Locate the cell with the specified text and output its (X, Y) center coordinate. 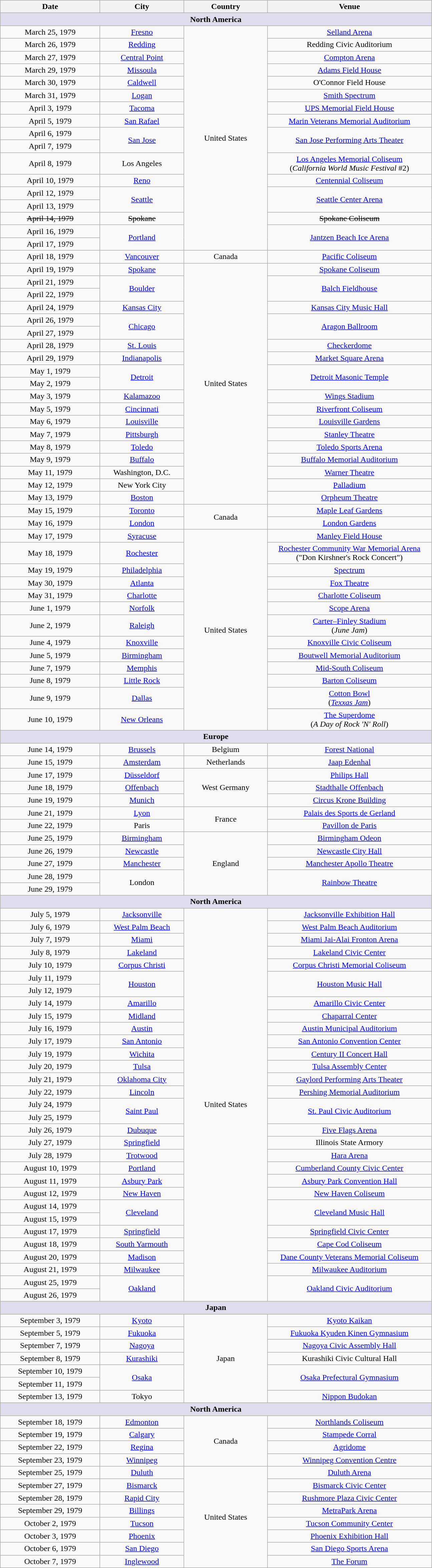
Tokyo (142, 1396)
May 17, 1979 (50, 536)
Rapid City (142, 1498)
Redding Civic Auditorium (350, 45)
Kyoto Kaikan (350, 1320)
Duluth Arena (350, 1473)
Centennial Coliseum (350, 181)
Jacksonville Exhibition Hall (350, 914)
April 17, 1979 (50, 244)
April 19, 1979 (50, 269)
July 14, 1979 (50, 1003)
August 18, 1979 (50, 1244)
Oakland (142, 1289)
April 24, 1979 (50, 307)
April 10, 1979 (50, 181)
Washington, D.C. (142, 472)
Madison (142, 1257)
Central Point (142, 57)
Compton Arena (350, 57)
Amarillo Civic Center (350, 1003)
Nippon Budokan (350, 1396)
April 6, 1979 (50, 133)
Osaka Prefectural Gymnasium (350, 1377)
Tulsa (142, 1067)
August 12, 1979 (50, 1193)
Buffalo Memorial Auditorium (350, 460)
June 9, 1979 (50, 698)
May 30, 1979 (50, 583)
Milwaukee (142, 1270)
May 5, 1979 (50, 409)
June 19, 1979 (50, 800)
Stanley Theatre (350, 434)
San Antonio Convention Center (350, 1041)
Europe (216, 737)
September 29, 1979 (50, 1511)
Palais des Sports de Gerland (350, 813)
June 14, 1979 (50, 749)
Pershing Memorial Auditorium (350, 1092)
Agridome (350, 1447)
Smith Spectrum (350, 95)
Billings (142, 1511)
June 26, 1979 (50, 851)
England (226, 864)
Charlotte Coliseum (350, 596)
Oakland Civic Auditorium (350, 1289)
May 6, 1979 (50, 422)
Five Flags Arena (350, 1130)
Century II Concert Hall (350, 1054)
St. Louis (142, 345)
Rainbow Theatre (350, 883)
March 26, 1979 (50, 45)
May 18, 1979 (50, 553)
West Germany (226, 787)
May 1, 1979 (50, 371)
Midland (142, 1016)
Rochester Community War Memorial Arena("Don Kirshner's Rock Concert") (350, 553)
Louisville Gardens (350, 422)
San Diego Sports Arena (350, 1549)
Caldwell (142, 83)
August 10, 1979 (50, 1168)
April 13, 1979 (50, 206)
Boulder (142, 288)
Los Angeles Memorial Coliseum(California World Music Festival #2) (350, 163)
May 16, 1979 (50, 523)
Trotwood (142, 1155)
September 8, 1979 (50, 1358)
Country (226, 7)
Checkerdome (350, 345)
Amarillo (142, 1003)
July 10, 1979 (50, 965)
Dallas (142, 698)
South Yarmouth (142, 1244)
Selland Arena (350, 32)
Phoenix (142, 1536)
Amsterdam (142, 762)
Warner Theatre (350, 472)
September 27, 1979 (50, 1485)
August 15, 1979 (50, 1219)
April 14, 1979 (50, 219)
June 17, 1979 (50, 775)
Cincinnati (142, 409)
Dubuque (142, 1130)
Houston Music Hall (350, 984)
Lakeland Civic Center (350, 952)
Toledo Sports Arena (350, 447)
May 7, 1979 (50, 434)
Regina (142, 1447)
Orpheum Theatre (350, 498)
New York City (142, 485)
Toledo (142, 447)
Tucson Community Center (350, 1523)
Jantzen Beach Ice Arena (350, 238)
June 8, 1979 (50, 681)
Barton Coliseum (350, 681)
New Orleans (142, 719)
Bismarck Civic Center (350, 1485)
Little Rock (142, 681)
September 10, 1979 (50, 1371)
Jacksonville (142, 914)
Venue (350, 7)
September 22, 1979 (50, 1447)
June 21, 1979 (50, 813)
Maple Leaf Gardens (350, 510)
Cleveland Music Hall (350, 1212)
Syracuse (142, 536)
August 20, 1979 (50, 1257)
Stadthalle Offenbach (350, 787)
Seattle (142, 200)
MetraPark Arena (350, 1511)
Netherlands (226, 762)
July 16, 1979 (50, 1029)
July 15, 1979 (50, 1016)
Los Angeles (142, 163)
July 27, 1979 (50, 1143)
Toronto (142, 510)
July 25, 1979 (50, 1117)
Aragon Ballroom (350, 326)
London Gardens (350, 523)
September 18, 1979 (50, 1422)
Jaap Edenhal (350, 762)
June 4, 1979 (50, 643)
The Forum (350, 1561)
Memphis (142, 668)
West Palm Beach Auditorium (350, 927)
May 8, 1979 (50, 447)
Tacoma (142, 108)
May 2, 1979 (50, 384)
September 11, 1979 (50, 1384)
July 5, 1979 (50, 914)
June 28, 1979 (50, 876)
July 6, 1979 (50, 927)
Market Square Arena (350, 358)
June 7, 1979 (50, 668)
Marin Veterans Memorial Auditorium (350, 121)
Kurashiki (142, 1358)
Adams Field House (350, 70)
Bismarck (142, 1485)
Brussels (142, 749)
Detroit Masonic Temple (350, 377)
San Diego (142, 1549)
June 15, 1979 (50, 762)
Manchester (142, 864)
August 25, 1979 (50, 1282)
May 12, 1979 (50, 485)
Balch Fieldhouse (350, 288)
Düsseldorf (142, 775)
October 2, 1979 (50, 1523)
Edmonton (142, 1422)
Spectrum (350, 570)
July 17, 1979 (50, 1041)
City (142, 7)
September 23, 1979 (50, 1460)
September 25, 1979 (50, 1473)
Indianapolis (142, 358)
New Haven (142, 1193)
Gaylord Performing Arts Theater (350, 1079)
Knoxville Civic Coliseum (350, 643)
Wichita (142, 1054)
April 28, 1979 (50, 345)
June 22, 1979 (50, 826)
October 3, 1979 (50, 1536)
April 7, 1979 (50, 146)
Philadelphia (142, 570)
Kansas City (142, 307)
August 21, 1979 (50, 1270)
Asbury Park (142, 1181)
June 27, 1979 (50, 864)
San Antonio (142, 1041)
July 20, 1979 (50, 1067)
Inglewood (142, 1561)
Stampede Corral (350, 1435)
August 14, 1979 (50, 1206)
October 7, 1979 (50, 1561)
September 28, 1979 (50, 1498)
Newcastle (142, 851)
Phoenix Exhibition Hall (350, 1536)
Palladium (350, 485)
Austin (142, 1029)
Munich (142, 800)
Houston (142, 984)
Offenbach (142, 787)
Raleigh (142, 625)
Fukuoka (142, 1333)
Vancouver (142, 257)
Hara Arena (350, 1155)
Austin Municipal Auditorium (350, 1029)
Pittsburgh (142, 434)
May 31, 1979 (50, 596)
Birmingham Odeon (350, 838)
San Jose Performing Arts Theater (350, 140)
Dane County Veterans Memorial Coliseum (350, 1257)
March 29, 1979 (50, 70)
Reno (142, 181)
July 11, 1979 (50, 978)
Lincoln (142, 1092)
Manley Field House (350, 536)
Rushmore Plaza Civic Center (350, 1498)
Cotton Bowl(Texxas Jam) (350, 698)
July 19, 1979 (50, 1054)
June 29, 1979 (50, 889)
June 2, 1979 (50, 625)
August 11, 1979 (50, 1181)
Manchester Apollo Theatre (350, 864)
June 1, 1979 (50, 608)
Rochester (142, 553)
New Haven Coliseum (350, 1193)
July 22, 1979 (50, 1092)
July 26, 1979 (50, 1130)
July 8, 1979 (50, 952)
Buffalo (142, 460)
Miami (142, 940)
August 26, 1979 (50, 1295)
Missoula (142, 70)
Northlands Coliseum (350, 1422)
Saint Paul (142, 1111)
September 13, 1979 (50, 1396)
Paris (142, 826)
Logan (142, 95)
Boston (142, 498)
April 26, 1979 (50, 320)
Corpus Christi (142, 965)
St. Paul Civic Auditorium (350, 1111)
Miami Jai-Alai Fronton Arena (350, 940)
March 31, 1979 (50, 95)
June 25, 1979 (50, 838)
Fukuoka Kyuden Kinen Gymnasium (350, 1333)
March 30, 1979 (50, 83)
Tucson (142, 1523)
September 7, 1979 (50, 1346)
Kansas City Music Hall (350, 307)
April 12, 1979 (50, 193)
Detroit (142, 377)
Knoxville (142, 643)
June 10, 1979 (50, 719)
Circus Krone Building (350, 800)
September 19, 1979 (50, 1435)
April 22, 1979 (50, 295)
May 9, 1979 (50, 460)
June 18, 1979 (50, 787)
Louisville (142, 422)
Oklahoma City (142, 1079)
Chicago (142, 326)
October 6, 1979 (50, 1549)
Atlanta (142, 583)
Nagoya Civic Assembly Hall (350, 1346)
March 25, 1979 (50, 32)
Newcastle City Hall (350, 851)
UPS Memorial Field House (350, 108)
Springfield Civic Center (350, 1232)
Milwaukee Auditorium (350, 1270)
Corpus Christi Memorial Coliseum (350, 965)
Cleveland (142, 1212)
Seattle Center Arena (350, 200)
Wings Stadium (350, 396)
April 18, 1979 (50, 257)
September 3, 1979 (50, 1320)
San Jose (142, 140)
O'Connor Field House (350, 83)
Boutwell Memorial Auditorium (350, 655)
August 17, 1979 (50, 1232)
April 16, 1979 (50, 231)
France (226, 819)
Kyoto (142, 1320)
Osaka (142, 1377)
April 27, 1979 (50, 333)
Fox Theatre (350, 583)
Lyon (142, 813)
May 19, 1979 (50, 570)
April 3, 1979 (50, 108)
July 12, 1979 (50, 990)
Kalamazoo (142, 396)
Riverfront Coliseum (350, 409)
Pavillon de Paris (350, 826)
Carter–Finley Stadium(June Jam) (350, 625)
Lakeland (142, 952)
Cumberland County Civic Center (350, 1168)
Philips Hall (350, 775)
Illinois State Armory (350, 1143)
July 28, 1979 (50, 1155)
Norfolk (142, 608)
Nagoya (142, 1346)
September 5, 1979 (50, 1333)
July 21, 1979 (50, 1079)
July 7, 1979 (50, 940)
Scope Arena (350, 608)
April 29, 1979 (50, 358)
Duluth (142, 1473)
April 21, 1979 (50, 282)
Belgium (226, 749)
Calgary (142, 1435)
West Palm Beach (142, 927)
Cape Cod Coliseum (350, 1244)
San Rafael (142, 121)
Tulsa Assembly Center (350, 1067)
Pacific Coliseum (350, 257)
The Superdome(A Day of Rock 'N' Roll) (350, 719)
Fresno (142, 32)
Asbury Park Convention Hall (350, 1181)
Date (50, 7)
Winnipeg (142, 1460)
April 8, 1979 (50, 163)
Chaparral Center (350, 1016)
May 11, 1979 (50, 472)
May 13, 1979 (50, 498)
Redding (142, 45)
April 5, 1979 (50, 121)
May 15, 1979 (50, 510)
June 5, 1979 (50, 655)
Mid-South Coliseum (350, 668)
Winnipeg Convention Centre (350, 1460)
Charlotte (142, 596)
Forest National (350, 749)
Kurashiki Civic Cultural Hall (350, 1358)
May 3, 1979 (50, 396)
July 24, 1979 (50, 1105)
March 27, 1979 (50, 57)
